Locate the cell with the specified text and output its (x, y) center coordinate. 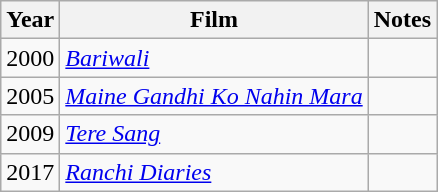
Tere Sang (214, 134)
2017 (30, 172)
Notes (402, 20)
2009 (30, 134)
2005 (30, 96)
Maine Gandhi Ko Nahin Mara (214, 96)
Film (214, 20)
Ranchi Diaries (214, 172)
Year (30, 20)
Bariwali (214, 58)
2000 (30, 58)
